Capture the cell that displays the provided text and extract its (X, Y) central coordinate. 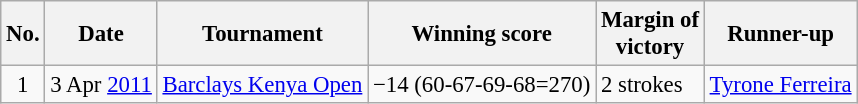
Winning score (482, 34)
No. (23, 34)
Date (101, 34)
−14 (60-67-69-68=270) (482, 85)
Barclays Kenya Open (262, 85)
Margin ofvictory (650, 34)
Tournament (262, 34)
1 (23, 85)
Tyrone Ferreira (780, 85)
2 strokes (650, 85)
3 Apr 2011 (101, 85)
Runner-up (780, 34)
